Determine the (X, Y) coordinate at the center of the cell enclosing the given text.  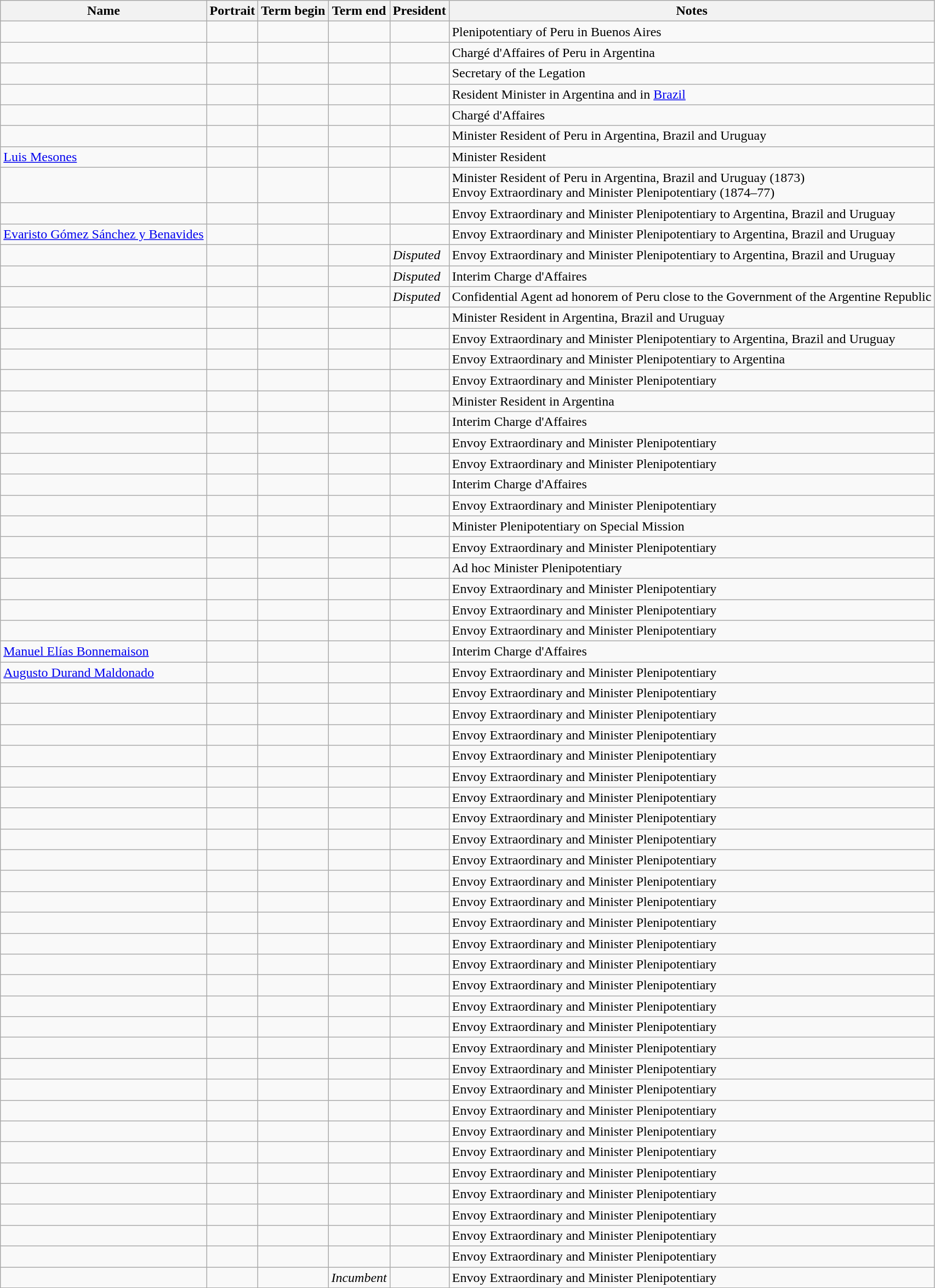
Ad hoc Minister Plenipotentiary (692, 568)
Name (104, 11)
Minister Resident of Peru in Argentina, Brazil and Uruguay (692, 136)
Term begin (293, 11)
Secretary of the Legation (692, 73)
Envoy Extraordinary and Minister Plenipotentiary to Argentina (692, 360)
Luis Mesones (104, 157)
Minister Resident in Argentina, Brazil and Uruguay (692, 318)
Resident Minister in Argentina and in Brazil (692, 94)
Minister Resident of Peru in Argentina, Brazil and Uruguay (1873)Envoy Extraordinary and Minister Plenipotentiary (1874–77) (692, 185)
Evaristo Gómez Sánchez y Benavides (104, 234)
Notes (692, 11)
President (419, 11)
Confidential Agent ad honorem of Peru close to the Government of the Argentine Republic (692, 297)
Plenipotentiary of Peru in Buenos Aires (692, 32)
Minister Resident in Argentina (692, 401)
Term end (359, 11)
Augusto Durand Maldonado (104, 673)
Chargé d'Affaires (692, 115)
Portrait (232, 11)
Incumbent (359, 1278)
Manuel Elías Bonnemaison (104, 652)
Minister Plenipotentiary on Special Mission (692, 526)
Chargé d'Affaires of Peru in Argentina (692, 53)
Minister Resident (692, 157)
